Find where the given text appears and provide that cell's center as [X, Y] coordinate. 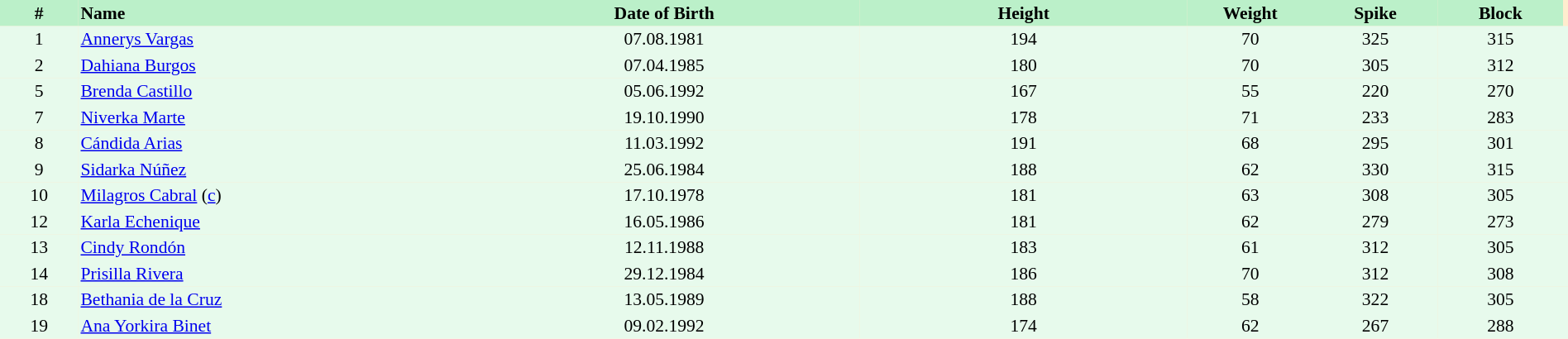
Block [1500, 13]
322 [1374, 299]
330 [1374, 169]
220 [1374, 91]
Bethania de la Cruz [273, 299]
13.05.1989 [664, 299]
288 [1500, 326]
Cindy Rondón [273, 248]
Ana Yorkira Binet [273, 326]
178 [1024, 117]
2 [39, 65]
18 [39, 299]
16.05.1986 [664, 222]
71 [1250, 117]
# [39, 13]
07.08.1981 [664, 40]
Prisilla Rivera [273, 274]
267 [1374, 326]
29.12.1984 [664, 274]
63 [1250, 195]
233 [1374, 117]
8 [39, 144]
13 [39, 248]
174 [1024, 326]
61 [1250, 248]
7 [39, 117]
Milagros Cabral (c) [273, 195]
55 [1250, 91]
273 [1500, 222]
Dahiana Burgos [273, 65]
Annerys Vargas [273, 40]
9 [39, 169]
19.10.1990 [664, 117]
194 [1024, 40]
270 [1500, 91]
Name [273, 13]
1 [39, 40]
07.04.1985 [664, 65]
5 [39, 91]
Cándida Arias [273, 144]
Weight [1250, 13]
191 [1024, 144]
11.03.1992 [664, 144]
279 [1374, 222]
12 [39, 222]
Spike [1374, 13]
05.06.1992 [664, 91]
325 [1374, 40]
17.10.1978 [664, 195]
Date of Birth [664, 13]
301 [1500, 144]
14 [39, 274]
68 [1250, 144]
58 [1250, 299]
180 [1024, 65]
10 [39, 195]
183 [1024, 248]
25.06.1984 [664, 169]
Niverka Marte [273, 117]
295 [1374, 144]
283 [1500, 117]
12.11.1988 [664, 248]
Height [1024, 13]
167 [1024, 91]
Karla Echenique [273, 222]
19 [39, 326]
186 [1024, 274]
Sidarka Núñez [273, 169]
09.02.1992 [664, 326]
Brenda Castillo [273, 91]
